Search for the cell housing the specified text and yield its (x, y) center coordinate. 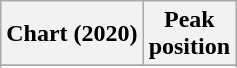
Chart (2020) (72, 34)
Peakposition (189, 34)
